Pinpoint the cell where the given text exists, returning its (X, Y) midpoint coordinate. 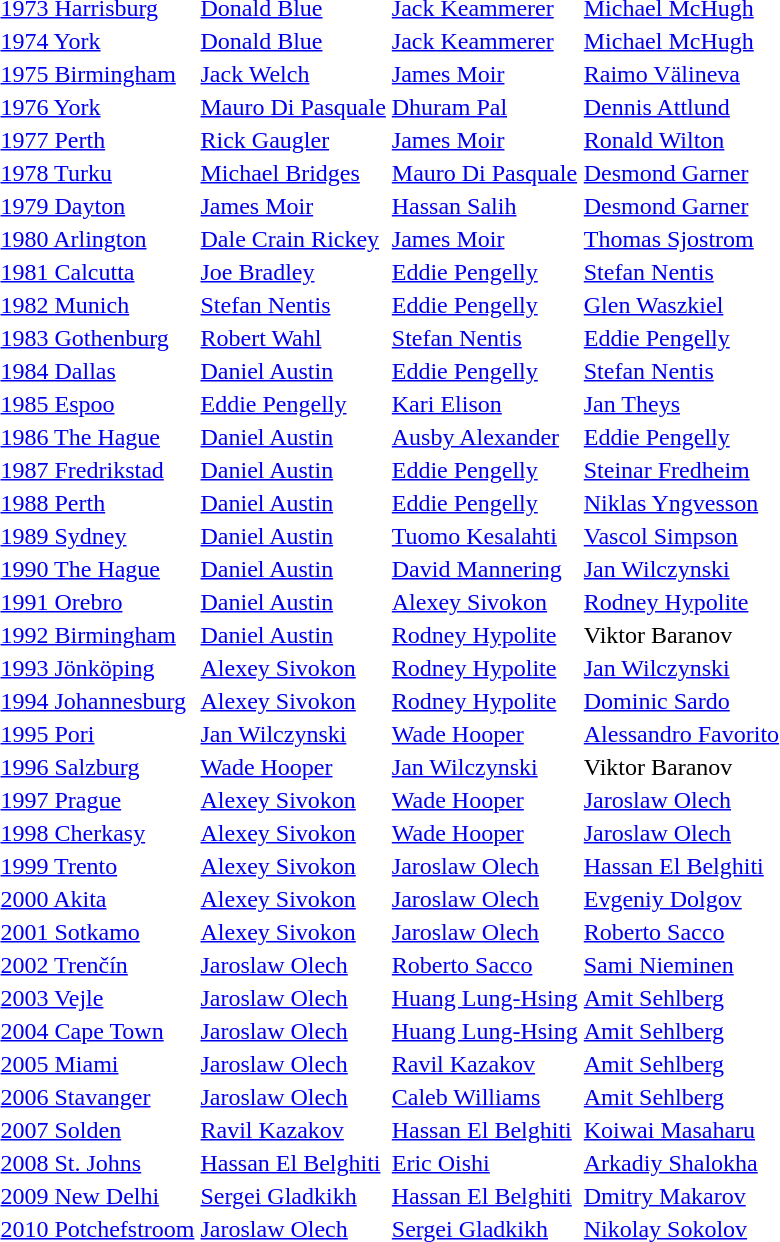
Michael Bridges (293, 173)
Glen Waszkiel (681, 305)
Steinar Fredheim (681, 470)
Kari Elison (484, 404)
Evgeniy Dolgov (681, 899)
Sami Nieminen (681, 965)
Raimo Välineva (681, 74)
Vascol Simpson (681, 536)
Tuomo Kesalahti (484, 536)
Niklas Yngvesson (681, 503)
Dhuram Pal (484, 107)
Michael McHugh (681, 41)
Thomas Sjostrom (681, 239)
Alessandro Favorito (681, 734)
Donald Blue (293, 41)
Koiwai Masaharu (681, 1130)
Arkadiy Shalokha (681, 1163)
Sergei Gladkikh (293, 1196)
Caleb Williams (484, 1097)
Eric Oishi (484, 1163)
Dale Crain Rickey (293, 239)
Joe Bradley (293, 272)
Dennis Attlund (681, 107)
Rick Gaugler (293, 140)
Hassan Salih (484, 206)
Ronald Wilton (681, 140)
Jack Welch (293, 74)
Dmitry Makarov (681, 1196)
Robert Wahl (293, 338)
Ausby Alexander (484, 437)
Dominic Sardo (681, 701)
David Mannering (484, 569)
Jan Theys (681, 404)
Jack Keammerer (484, 41)
